Provide the (X, Y) coordinate of the cell's center where the given text is located.  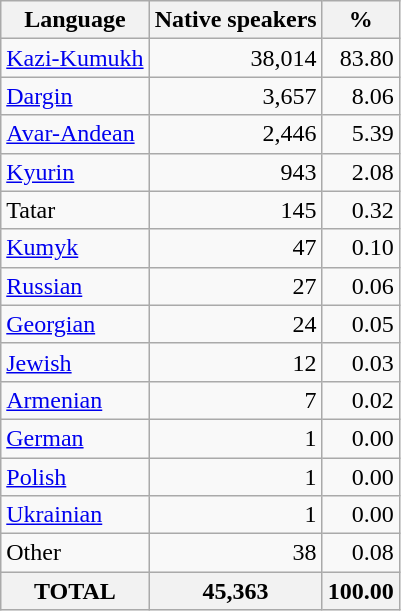
8.06 (360, 96)
Jewish (75, 362)
Kazi-Kumukh (75, 58)
Language (75, 20)
Polish (75, 477)
38 (236, 553)
943 (236, 172)
0.03 (360, 362)
27 (236, 286)
Dargin (75, 96)
2,446 (236, 134)
Georgian (75, 324)
38,014 (236, 58)
Avar-Andean (75, 134)
% (360, 20)
Other (75, 553)
Armenian (75, 400)
24 (236, 324)
2.08 (360, 172)
45,363 (236, 591)
Tatar (75, 210)
Kumyk (75, 248)
0.06 (360, 286)
145 (236, 210)
Ukrainian (75, 515)
0.10 (360, 248)
7 (236, 400)
100.00 (360, 591)
TOTAL (75, 591)
German (75, 438)
0.02 (360, 400)
Russian (75, 286)
12 (236, 362)
Kyurin (75, 172)
0.32 (360, 210)
3,657 (236, 96)
47 (236, 248)
Native speakers (236, 20)
0.08 (360, 553)
5.39 (360, 134)
83.80 (360, 58)
0.05 (360, 324)
